Output the (x, y) coordinate of the center of the cell containing the given text.  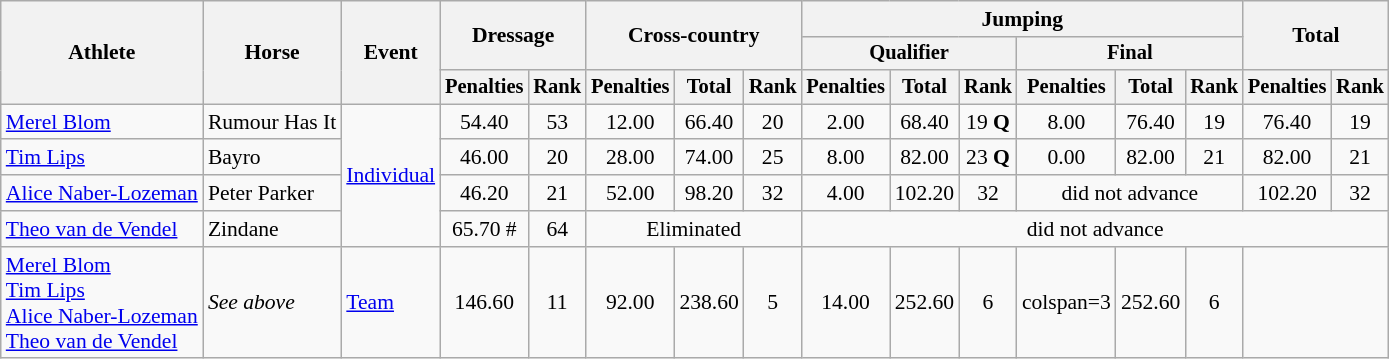
25 (773, 158)
28.00 (630, 158)
Bayro (272, 158)
23 Q (988, 158)
12.00 (630, 122)
14.00 (845, 303)
19 Q (988, 122)
0.00 (1066, 158)
92.00 (630, 303)
Merel BlomTim LipsAlice Naber-LozemanTheo van de Vendel (102, 303)
Final (1130, 54)
46.20 (484, 193)
98.20 (708, 193)
Horse (272, 52)
74.00 (708, 158)
Merel Blom (102, 122)
Tim Lips (102, 158)
Dressage (513, 36)
238.60 (708, 303)
146.60 (484, 303)
Team (390, 303)
5 (773, 303)
Cross-country (694, 36)
65.70 # (484, 229)
Qualifier (908, 54)
4.00 (845, 193)
Athlete (102, 52)
Eliminated (694, 229)
colspan=3 (1066, 303)
64 (557, 229)
Peter Parker (272, 193)
See above (272, 303)
54.40 (484, 122)
68.40 (924, 122)
Zindane (272, 229)
Alice Naber-Lozeman (102, 193)
Event (390, 52)
52.00 (630, 193)
46.00 (484, 158)
66.40 (708, 122)
Individual (390, 175)
Jumping (1022, 19)
Theo van de Vendel (102, 229)
53 (557, 122)
2.00 (845, 122)
Rumour Has It (272, 122)
11 (557, 303)
